Extract the (X, Y) coordinate from the center of the cell holding the provided text.  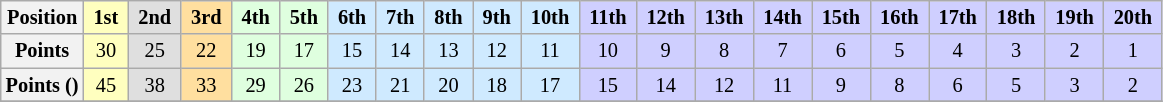
Position (42, 17)
Points (42, 51)
25 (154, 51)
13 (448, 51)
16th (899, 17)
11th (608, 17)
9th (497, 17)
20 (448, 85)
7 (782, 51)
3rd (206, 17)
7th (400, 17)
10th (550, 17)
2nd (154, 17)
1 (1133, 51)
26 (304, 85)
Points () (42, 85)
30 (106, 51)
12th (665, 17)
13th (724, 17)
14th (782, 17)
4th (256, 17)
33 (206, 85)
38 (154, 85)
23 (352, 85)
45 (106, 85)
19 (256, 51)
4 (957, 51)
1st (106, 17)
21 (400, 85)
5th (304, 17)
29 (256, 85)
8th (448, 17)
10 (608, 51)
18 (497, 85)
6th (352, 17)
17th (957, 17)
18th (1016, 17)
20th (1133, 17)
19th (1074, 17)
22 (206, 51)
15th (841, 17)
